Return (x, y) of the center of cell containing provided text 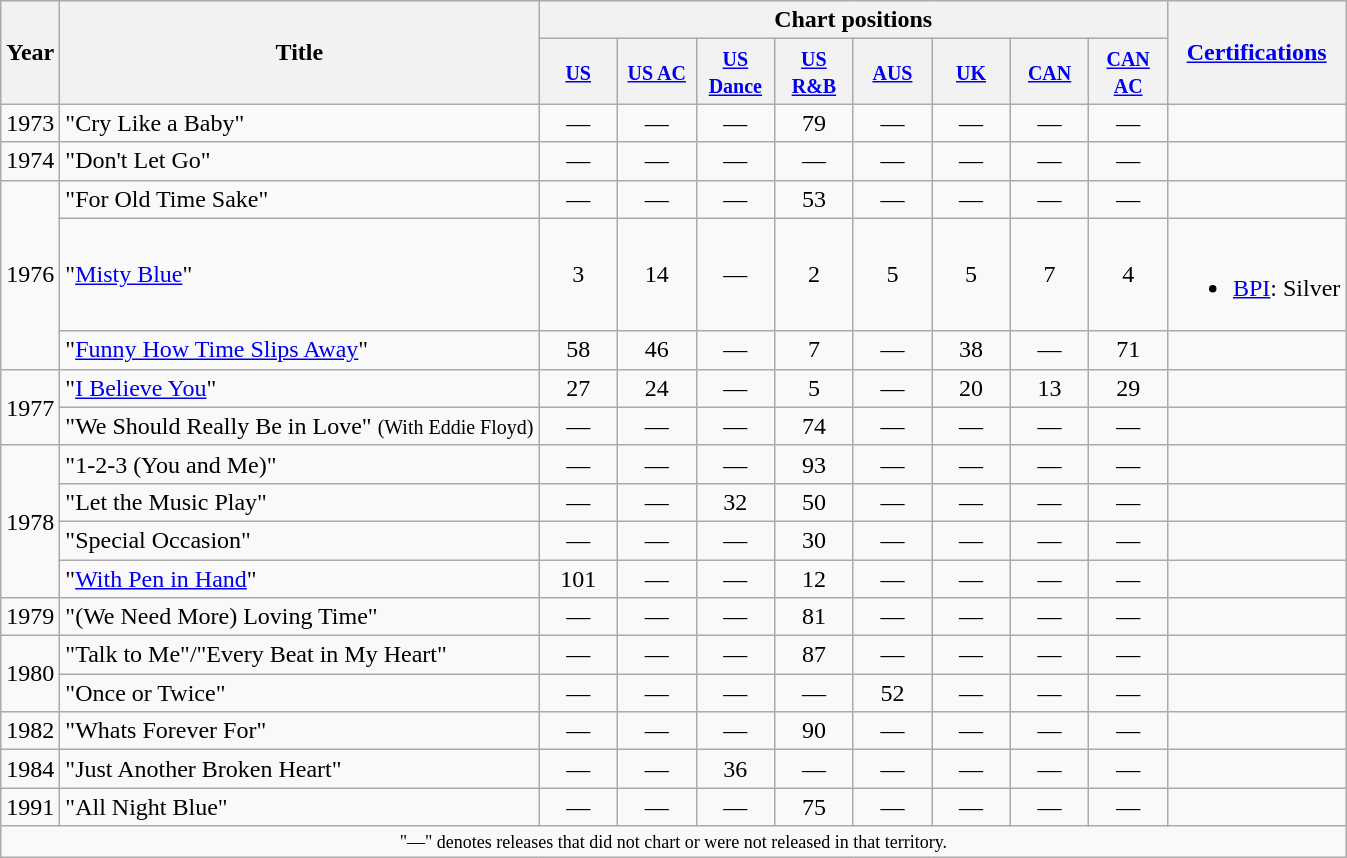
27 (578, 388)
4 (1128, 274)
81 (814, 617)
"We Should Really Be in Love" (With Eddie Floyd) (300, 426)
13 (1050, 388)
UK (972, 72)
"—" denotes releases that did not chart or were not released in that territory. (674, 842)
1984 (30, 769)
1979 (30, 617)
2 (814, 274)
"With Pen in Hand" (300, 579)
Certifications (1256, 52)
BPI: Silver (1256, 274)
14 (658, 274)
"Funny How Time Slips Away" (300, 350)
1973 (30, 123)
20 (972, 388)
"Whats Forever For" (300, 731)
1982 (30, 731)
90 (814, 731)
"Once or Twice" (300, 693)
"1-2-3 (You and Me)" (300, 464)
"Just Another Broken Heart" (300, 769)
24 (658, 388)
52 (892, 693)
CAN (1050, 72)
32 (736, 502)
53 (814, 199)
30 (814, 540)
29 (1128, 388)
71 (1128, 350)
36 (736, 769)
"Don't Let Go" (300, 161)
Chart positions (853, 20)
1991 (30, 807)
46 (658, 350)
"Misty Blue" (300, 274)
93 (814, 464)
38 (972, 350)
79 (814, 123)
"Talk to Me"/"Every Beat in My Heart" (300, 655)
75 (814, 807)
12 (814, 579)
AUS (892, 72)
74 (814, 426)
1974 (30, 161)
US Dance (736, 72)
"(We Need More) Loving Time" (300, 617)
87 (814, 655)
101 (578, 579)
"I Believe You" (300, 388)
"All Night Blue" (300, 807)
"Cry Like a Baby" (300, 123)
"Special Occasion" (300, 540)
3 (578, 274)
"For Old Time Sake" (300, 199)
1978 (30, 521)
1976 (30, 274)
Title (300, 52)
CAN AC (1128, 72)
"Let the Music Play" (300, 502)
US AC (658, 72)
US (578, 72)
1977 (30, 407)
50 (814, 502)
58 (578, 350)
Year (30, 52)
1980 (30, 674)
US R&B (814, 72)
